Search for the cell housing the specified text and yield its (X, Y) center coordinate. 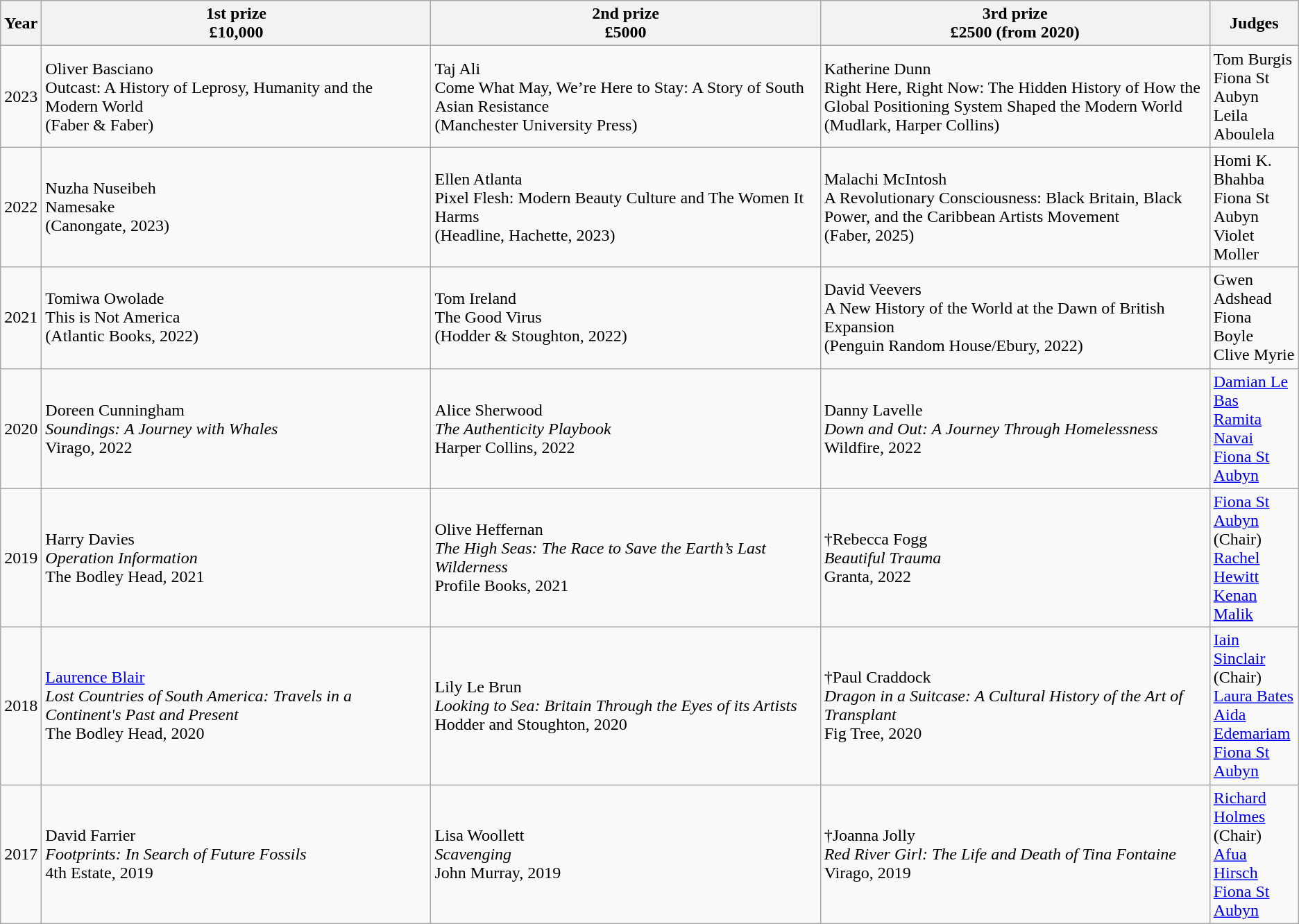
Damian Le BasRamita NavaiFiona St Aubyn (1254, 429)
Year (21, 24)
2020 (21, 429)
2nd prize£5000 (626, 24)
Lisa WoollettScavengingJohn Murray, 2019 (626, 854)
Harry DaviesOperation InformationThe Bodley Head, 2021 (236, 558)
Nuzha NuseibehNamesake(Canongate, 2023) (236, 207)
Gwen AdsheadFiona BoyleClive Myrie (1254, 318)
Olive HeffernanThe High Seas: The Race to Save the Earth’s Last WildernessProfile Books, 2021 (626, 558)
†Rebecca FoggBeautiful TraumaGranta, 2022 (1014, 558)
Oliver BascianoOutcast: A History of Leprosy, Humanity and the Modern World(Faber & Faber) (236, 96)
†Paul CraddockDragon in a Suitcase: A Cultural History of the Art of TransplantFig Tree, 2020 (1014, 706)
2022 (21, 207)
Doreen CunninghamSoundings: A Journey with WhalesVirago, 2022 (236, 429)
Tom BurgisFiona St AubynLeila Aboulela (1254, 96)
Ellen AtlantaPixel Flesh: Modern Beauty Culture and The Women It Harms(Headline, Hachette, 2023) (626, 207)
Tomiwa OwoladeThis is Not America(Atlantic Books, 2022) (236, 318)
Katherine DunnRight Here, Right Now: The Hidden History of How the Global Positioning System Shaped the Modern World(Mudlark, Harper Collins) (1014, 96)
Fiona St Aubyn (Chair)Rachel HewittKenan Malik (1254, 558)
2021 (21, 318)
Taj AliCome What May, We’re Here to Stay: A Story of South Asian Resistance(Manchester University Press) (626, 96)
1st prize£10,000 (236, 24)
2018 (21, 706)
David FarrierFootprints: In Search of Future Fossils4th Estate, 2019 (236, 854)
Iain Sinclair (Chair)Laura BatesAida EdemariamFiona St Aubyn (1254, 706)
Alice SherwoodThe Authenticity PlaybookHarper Collins, 2022 (626, 429)
David VeeversA New History of the World at the Dawn of British Expansion(Penguin Random House/Ebury, 2022) (1014, 318)
Homi K. BhahbaFiona St Aubyn Violet Moller (1254, 207)
2017 (21, 854)
Laurence BlairLost Countries of South America: Travels in a Continent's Past and PresentThe Bodley Head, 2020 (236, 706)
Lily Le BrunLooking to Sea: Britain Through the Eyes of its ArtistsHodder and Stoughton, 2020 (626, 706)
2023 (21, 96)
2019 (21, 558)
Judges (1254, 24)
Malachi McIntoshA Revolutionary Consciousness: Black Britain, Black Power, and the Caribbean Artists Movement (Faber, 2025) (1014, 207)
Richard Holmes (Chair)Afua HirschFiona St Aubyn (1254, 854)
Danny LavelleDown and Out: A Journey Through HomelessnessWildfire, 2022 (1014, 429)
†Joanna JollyRed River Girl: The Life and Death of Tina FontaineVirago, 2019 (1014, 854)
3rd prize£2500 (from 2020) (1014, 24)
Tom IrelandThe Good Virus(Hodder & Stoughton, 2022) (626, 318)
